Identify which cell holds the provided text, then report its [X, Y] central coordinate. 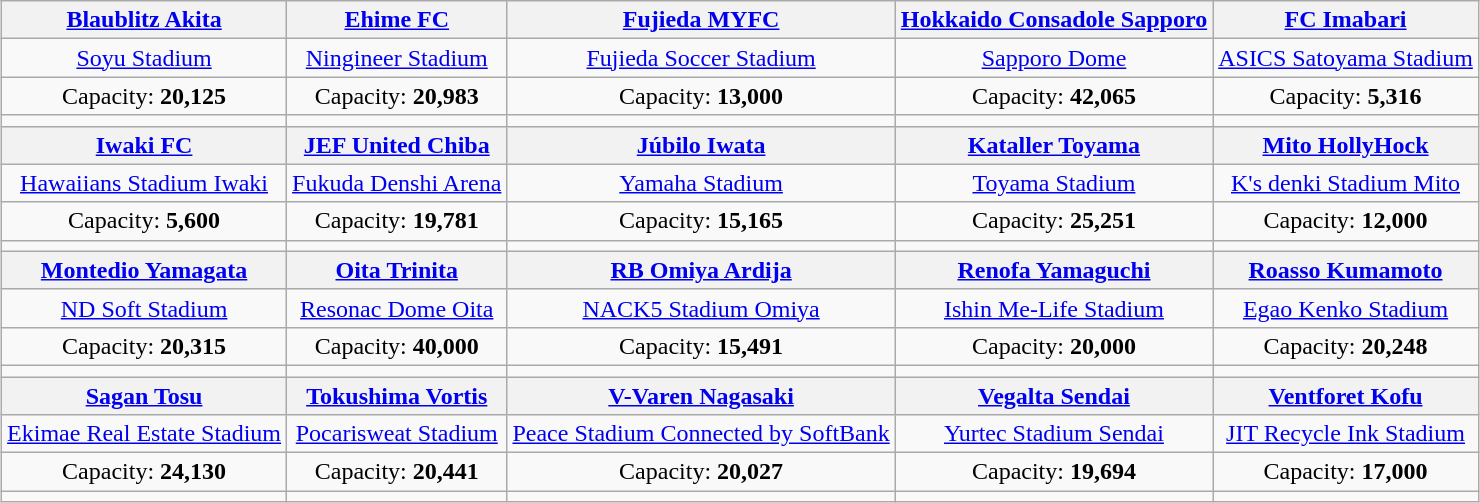
Capacity: 20,441 [397, 472]
Capacity: 12,000 [1346, 221]
Capacity: 20,983 [397, 96]
RB Omiya Ardija [701, 270]
Roasso Kumamoto [1346, 270]
FC Imabari [1346, 20]
Soyu Stadium [144, 58]
Sagan Tosu [144, 395]
V-Varen Nagasaki [701, 395]
Yamaha Stadium [701, 183]
Resonac Dome Oita [397, 308]
Capacity: 15,491 [701, 346]
Capacity: 20,315 [144, 346]
Capacity: 20,000 [1054, 346]
Capacity: 24,130 [144, 472]
Renofa Yamaguchi [1054, 270]
Capacity: 19,694 [1054, 472]
Capacity: 5,600 [144, 221]
Ningineer Stadium [397, 58]
ASICS Satoyama Stadium [1346, 58]
Pocarisweat Stadium [397, 434]
Tokushima Vortis [397, 395]
Júbilo Iwata [701, 145]
Fujieda MYFC [701, 20]
Ishin Me-Life Stadium [1054, 308]
Ventforet Kofu [1346, 395]
Capacity: 20,125 [144, 96]
Capacity: 25,251 [1054, 221]
Yurtec Stadium Sendai [1054, 434]
Capacity: 19,781 [397, 221]
Blaublitz Akita [144, 20]
Ehime FC [397, 20]
JIT Recycle Ink Stadium [1346, 434]
Toyama Stadium [1054, 183]
Capacity: 5,316 [1346, 96]
Sapporo Dome [1054, 58]
Oita Trinita [397, 270]
JEF United Chiba [397, 145]
Capacity: 17,000 [1346, 472]
Capacity: 20,027 [701, 472]
ND Soft Stadium [144, 308]
Montedio Yamagata [144, 270]
K's denki Stadium Mito [1346, 183]
Peace Stadium Connected by SoftBank [701, 434]
Iwaki FC [144, 145]
Capacity: 15,165 [701, 221]
Fujieda Soccer Stadium [701, 58]
Fukuda Denshi Arena [397, 183]
Vegalta Sendai [1054, 395]
Hawaiians Stadium Iwaki [144, 183]
Egao Kenko Stadium [1346, 308]
Capacity: 20,248 [1346, 346]
Capacity: 40,000 [397, 346]
NACK5 Stadium Omiya [701, 308]
Hokkaido Consadole Sapporo [1054, 20]
Ekimae Real Estate Stadium [144, 434]
Capacity: 13,000 [701, 96]
Kataller Toyama [1054, 145]
Mito HollyHock [1346, 145]
Capacity: 42,065 [1054, 96]
